Provide the (X, Y) coordinate of the cell's center where the given text is located.  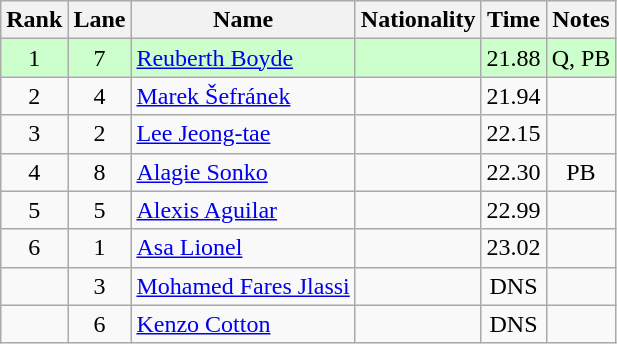
Time (514, 20)
21.94 (514, 96)
Lee Jeong-tae (243, 134)
PB (581, 172)
Q, PB (581, 58)
Notes (581, 20)
Alagie Sonko (243, 172)
Marek Šefránek (243, 96)
7 (100, 58)
Lane (100, 20)
Nationality (418, 20)
Rank (34, 20)
Alexis Aguilar (243, 210)
Reuberth Boyde (243, 58)
Mohamed Fares Jlassi (243, 286)
Name (243, 20)
8 (100, 172)
Asa Lionel (243, 248)
21.88 (514, 58)
23.02 (514, 248)
22.30 (514, 172)
22.15 (514, 134)
Kenzo Cotton (243, 324)
22.99 (514, 210)
